Locate the cell with the specified text and output its (x, y) center coordinate. 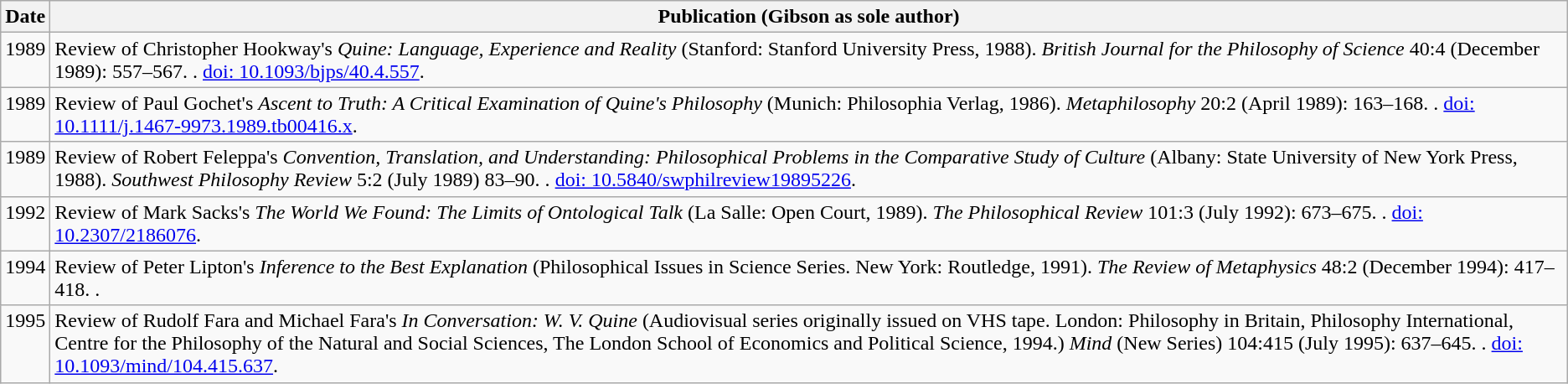
Date (25, 17)
1992 (25, 223)
Publication (Gibson as sole author) (809, 17)
1995 (25, 344)
1994 (25, 278)
